Determine the [x, y] coordinate at the center of the cell enclosing the given text.  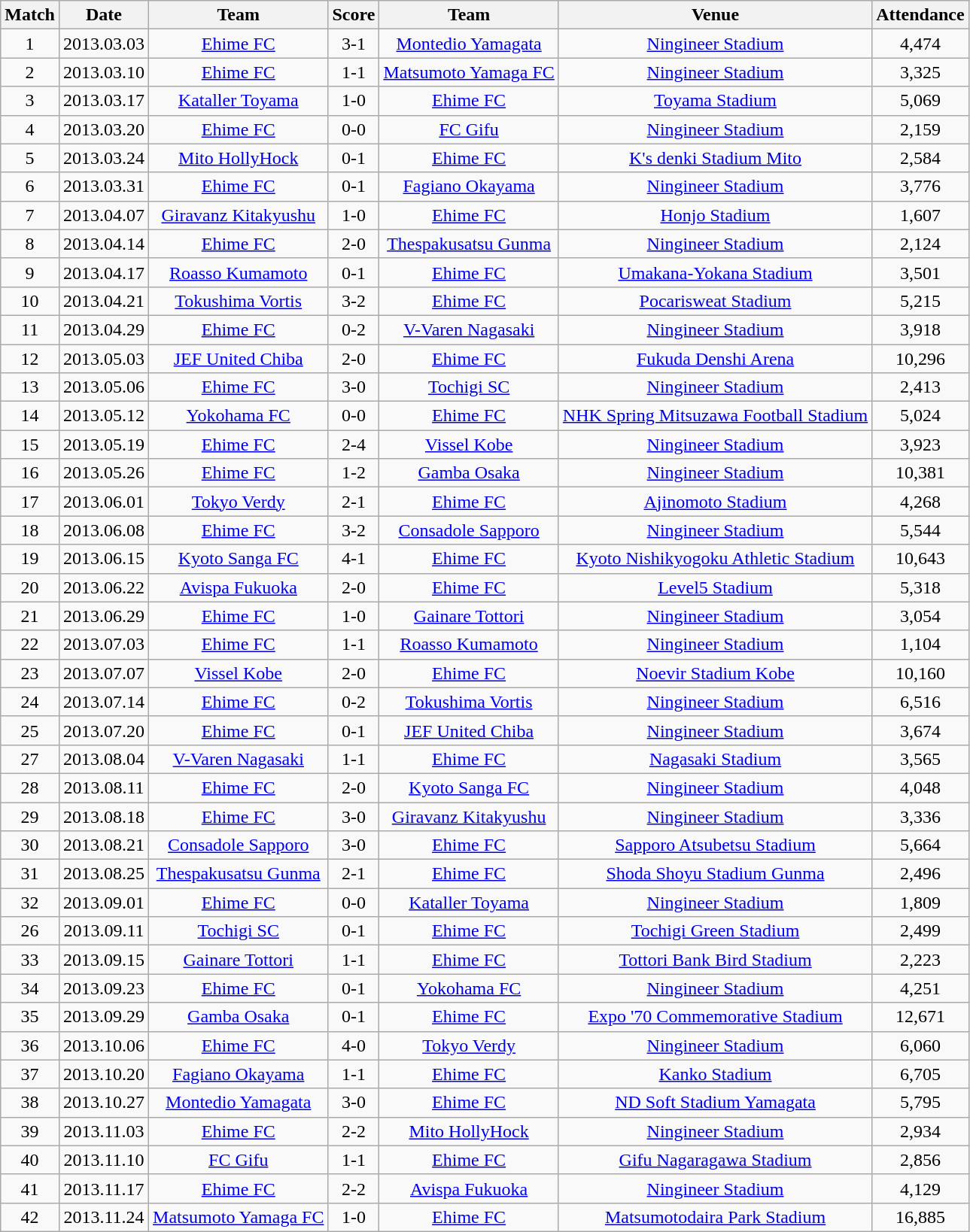
13 [30, 387]
18 [30, 530]
1,607 [920, 215]
24 [30, 702]
40 [30, 1160]
2013.11.17 [104, 1188]
2013.04.29 [104, 329]
35 [30, 1017]
Fukuda Denshi Arena [715, 359]
1,104 [920, 645]
2013.11.10 [104, 1160]
15 [30, 445]
4-1 [354, 559]
5,215 [920, 301]
1 [30, 44]
3,923 [920, 445]
16,885 [920, 1217]
20 [30, 587]
2013.06.29 [104, 616]
14 [30, 416]
2,584 [920, 158]
2013.03.03 [104, 44]
2013.03.31 [104, 187]
31 [30, 874]
30 [30, 845]
2,413 [920, 387]
2 [30, 72]
38 [30, 1103]
4-0 [354, 1045]
42 [30, 1217]
Honjo Stadium [715, 215]
6 [30, 187]
2013.03.10 [104, 72]
39 [30, 1131]
Nagasaki Stadium [715, 759]
Kanko Stadium [715, 1074]
11 [30, 329]
1-2 [354, 473]
3,054 [920, 616]
2,223 [920, 960]
Gifu Nagaragawa Stadium [715, 1160]
10,381 [920, 473]
21 [30, 616]
Level5 Stadium [715, 587]
33 [30, 960]
22 [30, 645]
5,795 [920, 1103]
NHK Spring Mitsuzawa Football Stadium [715, 416]
3,325 [920, 72]
Shoda Shoyu Stadium Gunma [715, 874]
2013.03.24 [104, 158]
2013.09.15 [104, 960]
29 [30, 816]
2,496 [920, 874]
37 [30, 1074]
12 [30, 359]
2013.11.24 [104, 1217]
2013.10.27 [104, 1103]
6,060 [920, 1045]
8 [30, 244]
17 [30, 502]
19 [30, 559]
2013.06.15 [104, 559]
10,643 [920, 559]
Noevir Stadium Kobe [715, 673]
Score [354, 15]
2013.07.07 [104, 673]
6,516 [920, 702]
K's denki Stadium Mito [715, 158]
Match [30, 15]
3,336 [920, 816]
10 [30, 301]
10,296 [920, 359]
5,544 [920, 530]
2013.05.12 [104, 416]
16 [30, 473]
Umakana-Yokana Stadium [715, 272]
Tochigi Green Stadium [715, 931]
3,776 [920, 187]
Date [104, 15]
2013.07.03 [104, 645]
2013.05.06 [104, 387]
2013.08.25 [104, 874]
2,856 [920, 1160]
4,129 [920, 1188]
Venue [715, 15]
2013.11.03 [104, 1131]
2013.04.14 [104, 244]
3,565 [920, 759]
28 [30, 787]
6,705 [920, 1074]
2013.08.21 [104, 845]
Toyama Stadium [715, 101]
1,809 [920, 903]
2013.09.11 [104, 931]
2013.09.01 [104, 903]
2013.07.20 [104, 730]
3 [30, 101]
Matsumotodaira Park Stadium [715, 1217]
4,048 [920, 787]
2013.05.26 [104, 473]
25 [30, 730]
5,069 [920, 101]
Expo '70 Commemorative Stadium [715, 1017]
32 [30, 903]
9 [30, 272]
ND Soft Stadium Yamagata [715, 1103]
2,934 [920, 1131]
23 [30, 673]
2013.10.06 [104, 1045]
3,501 [920, 272]
2013.08.18 [104, 816]
4,474 [920, 44]
2013.08.11 [104, 787]
4 [30, 129]
5,664 [920, 845]
2013.05.19 [104, 445]
2013.04.07 [104, 215]
2013.03.17 [104, 101]
34 [30, 988]
12,671 [920, 1017]
Ajinomoto Stadium [715, 502]
2013.06.01 [104, 502]
27 [30, 759]
2013.06.08 [104, 530]
4,251 [920, 988]
Pocarisweat Stadium [715, 301]
Tottori Bank Bird Stadium [715, 960]
3,918 [920, 329]
2013.05.03 [104, 359]
5,024 [920, 416]
41 [30, 1188]
2013.07.14 [104, 702]
36 [30, 1045]
2013.04.21 [104, 301]
3,674 [920, 730]
2013.09.23 [104, 988]
5 [30, 158]
2,159 [920, 129]
2013.10.20 [104, 1074]
2013.08.04 [104, 759]
2013.06.22 [104, 587]
26 [30, 931]
2013.03.20 [104, 129]
2,124 [920, 244]
2-4 [354, 445]
5,318 [920, 587]
10,160 [920, 673]
Sapporo Atsubetsu Stadium [715, 845]
3-1 [354, 44]
2013.09.29 [104, 1017]
2,499 [920, 931]
7 [30, 215]
2013.04.17 [104, 272]
Attendance [920, 15]
4,268 [920, 502]
Kyoto Nishikyogoku Athletic Stadium [715, 559]
